Return the [x, y] coordinate for the center point of the cell that contains the specified text.  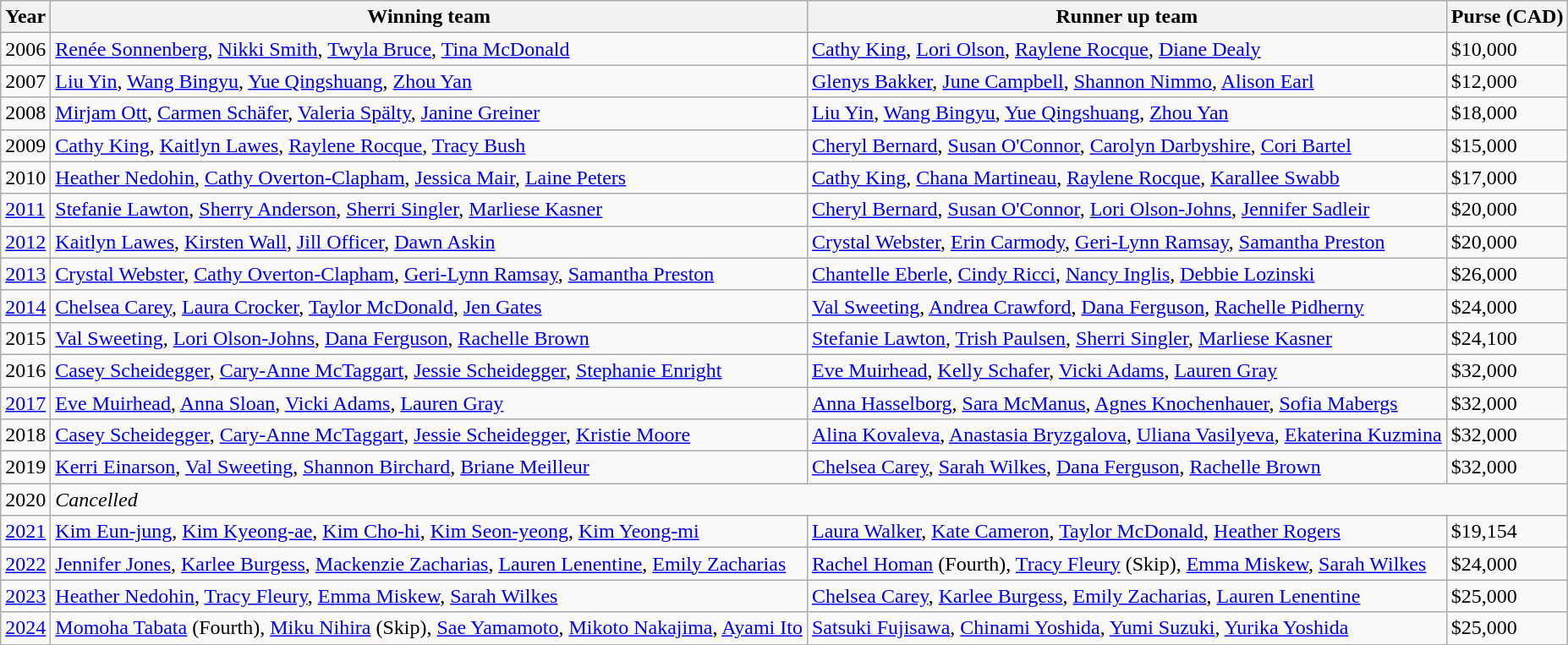
Momoha Tabata (Fourth), Miku Nihira (Skip), Sae Yamamoto, Mikoto Nakajima, Ayami Ito [430, 628]
Kaitlyn Lawes, Kirsten Wall, Jill Officer, Dawn Askin [430, 242]
Cathy King, Kaitlyn Lawes, Raylene Rocque, Tracy Bush [430, 145]
$18,000 [1507, 113]
Crystal Webster, Erin Carmody, Geri-Lynn Ramsay, Samantha Preston [1127, 242]
2011 [25, 210]
Runner up team [1127, 17]
Rachel Homan (Fourth), Tracy Fleury (Skip), Emma Miskew, Sarah Wilkes [1127, 564]
Casey Scheidegger, Cary-Anne McTaggart, Jessie Scheidegger, Stephanie Enright [430, 370]
2018 [25, 435]
Eve Muirhead, Anna Sloan, Vicki Adams, Lauren Gray [430, 403]
Heather Nedohin, Tracy Fleury, Emma Miskew, Sarah Wilkes [430, 596]
Chelsea Carey, Karlee Burgess, Emily Zacharias, Lauren Lenentine [1127, 596]
2009 [25, 145]
2019 [25, 467]
2007 [25, 81]
Val Sweeting, Andrea Crawford, Dana Ferguson, Rachelle Pidherny [1127, 306]
Mirjam Ott, Carmen Schäfer, Valeria Spälty, Janine Greiner [430, 113]
Cathy King, Lori Olson, Raylene Rocque, Diane Dealy [1127, 49]
2006 [25, 49]
2022 [25, 564]
Chelsea Carey, Laura Crocker, Taylor McDonald, Jen Gates [430, 306]
Cancelled [809, 500]
2024 [25, 628]
2017 [25, 403]
2015 [25, 338]
Cheryl Bernard, Susan O'Connor, Carolyn Darbyshire, Cori Bartel [1127, 145]
2012 [25, 242]
$15,000 [1507, 145]
Eve Muirhead, Kelly Schafer, Vicki Adams, Lauren Gray [1127, 370]
Winning team [430, 17]
Cheryl Bernard, Susan O'Connor, Lori Olson-Johns, Jennifer Sadleir [1127, 210]
Anna Hasselborg, Sara McManus, Agnes Knochenhauer, Sofia Mabergs [1127, 403]
2016 [25, 370]
Jennifer Jones, Karlee Burgess, Mackenzie Zacharias, Lauren Lenentine, Emily Zacharias [430, 564]
Cathy King, Chana Martineau, Raylene Rocque, Karallee Swabb [1127, 178]
$10,000 [1507, 49]
2014 [25, 306]
2008 [25, 113]
Alina Kovaleva, Anastasia Bryzgalova, Uliana Vasilyeva, Ekaterina Kuzmina [1127, 435]
Kim Eun-jung, Kim Kyeong-ae, Kim Cho-hi, Kim Seon-yeong, Kim Yeong-mi [430, 532]
2013 [25, 274]
Stefanie Lawton, Sherry Anderson, Sherri Singler, Marliese Kasner [430, 210]
$19,154 [1507, 532]
Kerri Einarson, Val Sweeting, Shannon Birchard, Briane Meilleur [430, 467]
$17,000 [1507, 178]
$12,000 [1507, 81]
2020 [25, 500]
Heather Nedohin, Cathy Overton-Clapham, Jessica Mair, Laine Peters [430, 178]
Val Sweeting, Lori Olson-Johns, Dana Ferguson, Rachelle Brown [430, 338]
Satsuki Fujisawa, Chinami Yoshida, Yumi Suzuki, Yurika Yoshida [1127, 628]
Glenys Bakker, June Campbell, Shannon Nimmo, Alison Earl [1127, 81]
Chantelle Eberle, Cindy Ricci, Nancy Inglis, Debbie Lozinski [1127, 274]
Laura Walker, Kate Cameron, Taylor McDonald, Heather Rogers [1127, 532]
$24,100 [1507, 338]
Renée Sonnenberg, Nikki Smith, Twyla Bruce, Tina McDonald [430, 49]
Chelsea Carey, Sarah Wilkes, Dana Ferguson, Rachelle Brown [1127, 467]
Purse (CAD) [1507, 17]
2021 [25, 532]
$26,000 [1507, 274]
Crystal Webster, Cathy Overton-Clapham, Geri-Lynn Ramsay, Samantha Preston [430, 274]
Stefanie Lawton, Trish Paulsen, Sherri Singler, Marliese Kasner [1127, 338]
Year [25, 17]
2023 [25, 596]
Casey Scheidegger, Cary-Anne McTaggart, Jessie Scheidegger, Kristie Moore [430, 435]
2010 [25, 178]
